Scan for the cell matching the given text and deliver its [X, Y] coordinate at center. 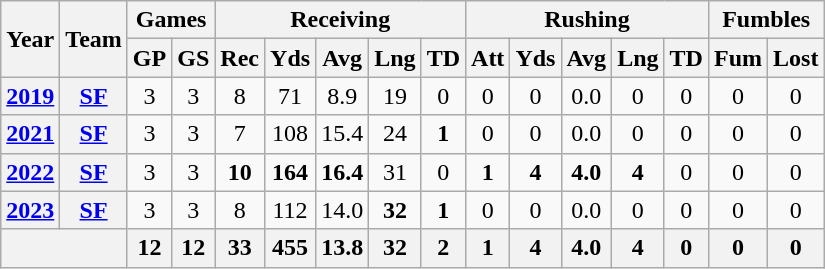
15.4 [342, 134]
2 [443, 248]
2019 [30, 96]
Att [488, 58]
2023 [30, 210]
16.4 [342, 172]
Year [30, 39]
33 [240, 248]
31 [395, 172]
13.8 [342, 248]
71 [290, 96]
Rec [240, 58]
Fum [738, 58]
24 [395, 134]
108 [290, 134]
10 [240, 172]
Team [94, 39]
2022 [30, 172]
Fumbles [766, 20]
Receiving [340, 20]
14.0 [342, 210]
GP [149, 58]
164 [290, 172]
2021 [30, 134]
Lost [796, 58]
Games [170, 20]
8.9 [342, 96]
GS [194, 58]
455 [290, 248]
7 [240, 134]
Rushing [588, 20]
112 [290, 210]
19 [395, 96]
